Scan for the cell matching the given text and deliver its [X, Y] coordinate at center. 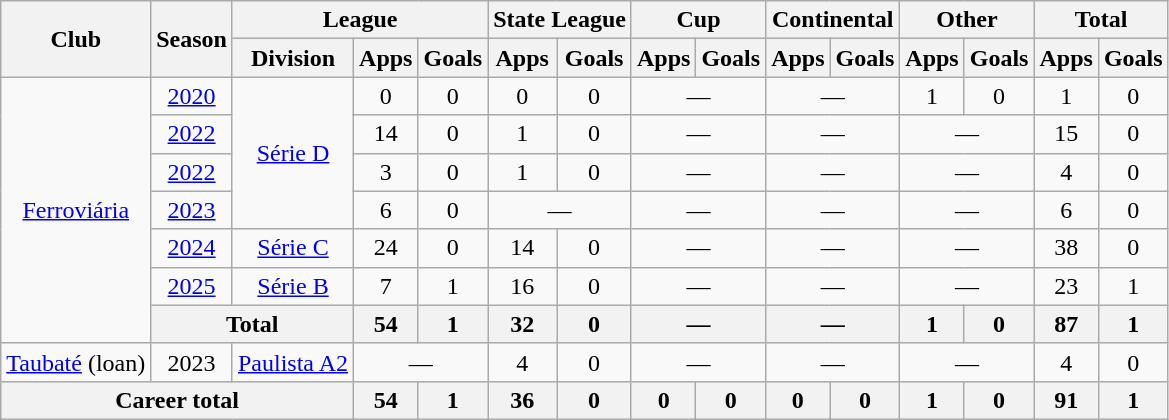
Cup [698, 20]
Paulista A2 [292, 362]
2024 [192, 248]
Série D [292, 153]
38 [1066, 248]
Season [192, 39]
23 [1066, 286]
3 [386, 172]
36 [522, 400]
24 [386, 248]
State League [560, 20]
16 [522, 286]
Other [967, 20]
Club [76, 39]
2020 [192, 96]
32 [522, 324]
15 [1066, 134]
League [360, 20]
91 [1066, 400]
Taubaté (loan) [76, 362]
Division [292, 58]
Série B [292, 286]
7 [386, 286]
Career total [178, 400]
87 [1066, 324]
Ferroviária [76, 210]
Série C [292, 248]
2025 [192, 286]
Continental [833, 20]
